Scan for the cell matching the given text and deliver its [X, Y] coordinate at center. 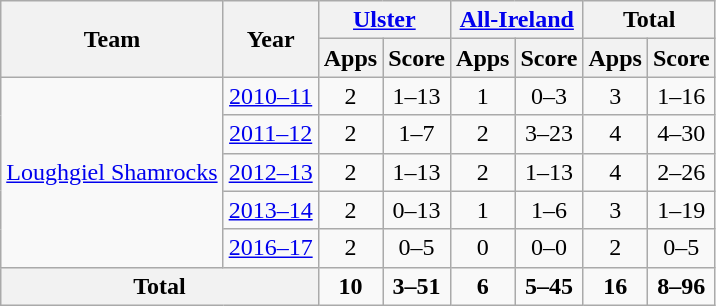
0–3 [549, 96]
3–23 [549, 134]
6 [483, 286]
1–19 [681, 210]
10 [350, 286]
16 [615, 286]
0 [483, 248]
Loughgiel Shamrocks [112, 172]
Team [112, 39]
4–30 [681, 134]
2010–11 [270, 96]
8–96 [681, 286]
1–6 [549, 210]
1–16 [681, 96]
5–45 [549, 286]
2013–14 [270, 210]
3–51 [417, 286]
2012–13 [270, 172]
2–26 [681, 172]
2011–12 [270, 134]
Ulster [384, 20]
1–7 [417, 134]
2016–17 [270, 248]
0–13 [417, 210]
Year [270, 39]
All-Ireland [517, 20]
0–0 [549, 248]
